Pinpoint the cell where the given text exists, returning its [X, Y] midpoint coordinate. 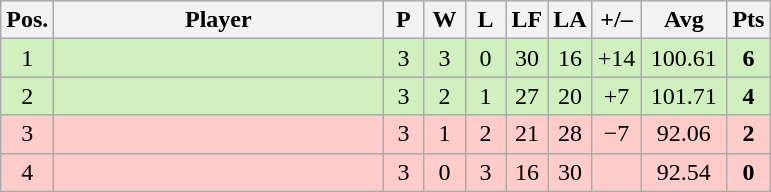
−7 [616, 134]
LA [570, 20]
+/– [616, 20]
Player [218, 20]
28 [570, 134]
+7 [616, 96]
21 [527, 134]
92.54 [684, 172]
LF [527, 20]
92.06 [684, 134]
27 [527, 96]
+14 [616, 58]
6 [748, 58]
W [444, 20]
L [486, 20]
P [404, 20]
20 [570, 96]
Pts [748, 20]
Avg [684, 20]
Pos. [28, 20]
100.61 [684, 58]
101.71 [684, 96]
